Provide the [X, Y] coordinate of the cell's center where the given text is located.  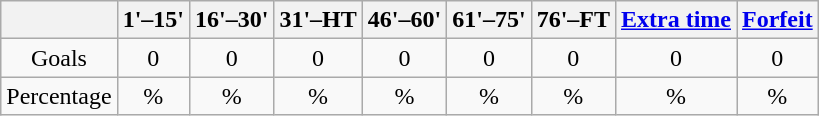
1'–15' [153, 20]
76'–FT [573, 20]
61'–75' [489, 20]
Goals [59, 58]
Extra time [676, 20]
16'–30' [231, 20]
46'–60' [404, 20]
Forfeit [778, 20]
31'–HT [318, 20]
Percentage [59, 96]
